Locate the cell with the specified text and output its [x, y] center coordinate. 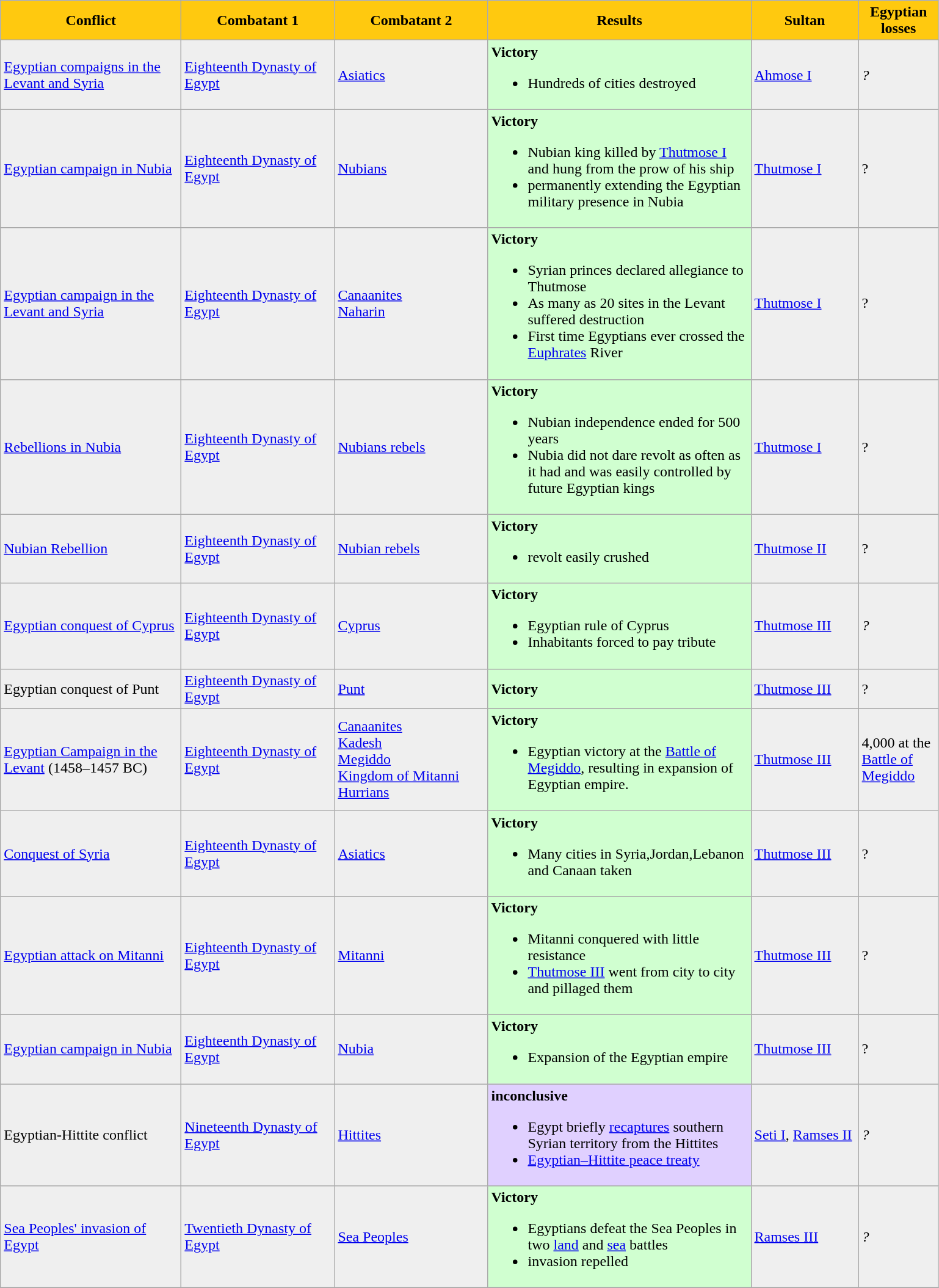
Egyptian conquest of Cyprus [91, 626]
Conflict [91, 21]
Combatant 1 [258, 21]
Nineteenth Dynasty of Egypt [258, 1135]
Victoryrevolt easily crushed [619, 548]
Combatant 2 [411, 21]
Egyptian Campaign in the Levant (1458–1457 BC) [91, 760]
VictoryEgyptian rule of CyprusInhabitants forced to pay tribute [619, 626]
Egyptianlosses [899, 21]
VictoryEgyptian victory at the Battle of Megiddo, resulting in expansion of Egyptian empire. [619, 760]
Sea Peoples' invasion of Egypt [91, 1237]
Thutmose II [805, 548]
Egyptian conquest of Punt [91, 689]
Nubia [411, 1049]
Twentieth Dynasty of Egypt [258, 1237]
Egyptian campaign in the Levant and Syria [91, 304]
Nubians [411, 169]
VictoryNubian independence ended for 500 yearsNubia did not dare revolt as often as it had and was easily controlled by future Egyptian kings [619, 447]
Results [619, 21]
VictoryMany cities in Syria,Jordan,Lebanon and Canaan taken [619, 853]
4,000 at the Battle of Megiddo [899, 760]
Sea Peoples [411, 1237]
Nubians rebels [411, 447]
Nubian Rebellion [91, 548]
VictoryHundreds of cities destroyed [619, 75]
CanaanitesKadeshMegiddoKingdom of MitanniHurrians [411, 760]
Ahmose I [805, 75]
Rebellions in Nubia [91, 447]
Sultan [805, 21]
Punt [411, 689]
Victory [619, 689]
Mitanni [411, 955]
VictoryNubian king killed by Thutmose I and hung from the prow of his shippermanently extending the Egyptian military presence in Nubia [619, 169]
Egyptian compaigns in the Levant and Syria [91, 75]
Nubian rebels [411, 548]
Hittites [411, 1135]
VictoryMitanni conquered with little resistanceThutmose III went from city to city and pillaged them [619, 955]
CanaanitesNaharin [411, 304]
Cyprus [411, 626]
VictoryExpansion of the Egyptian empire [619, 1049]
inconclusiveEgypt briefly recaptures southern Syrian territory from the HittitesEgyptian–Hittite peace treaty [619, 1135]
Ramses III [805, 1237]
Conquest of Syria [91, 853]
Seti I, Ramses II [805, 1135]
VictoryEgyptians defeat the Sea Peoples in two land and sea battlesinvasion repelled [619, 1237]
Egyptian attack on Mitanni [91, 955]
Egyptian-Hittite conflict [91, 1135]
